Capture the cell that displays the provided text and extract its [x, y] central coordinate. 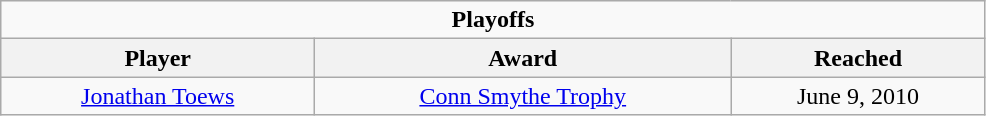
Award [523, 58]
Player [158, 58]
Jonathan Toews [158, 96]
June 9, 2010 [858, 96]
Playoffs [493, 20]
Conn Smythe Trophy [523, 96]
Reached [858, 58]
